Detect which cell encompasses the target text, then output its (X, Y) center coordinate. 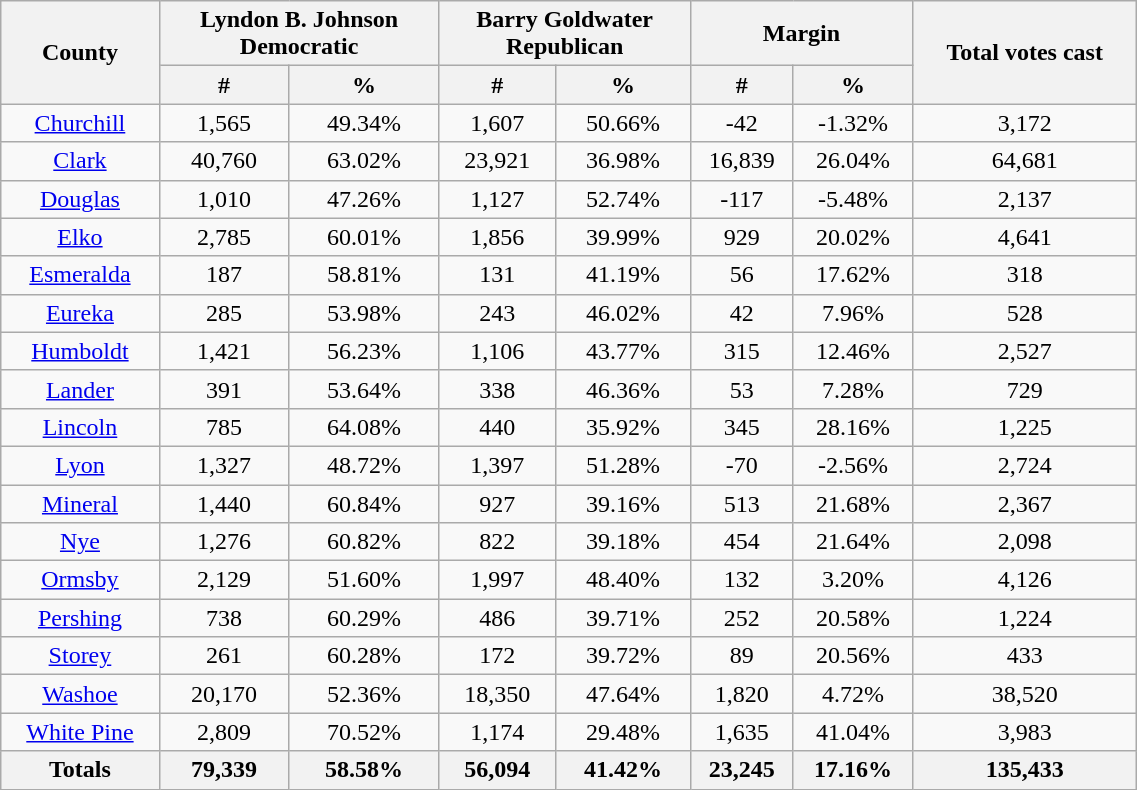
2,809 (224, 732)
18,350 (497, 694)
21.64% (852, 542)
-5.48% (852, 199)
64,681 (1025, 161)
21.68% (852, 503)
1,225 (1025, 427)
172 (497, 656)
7.96% (852, 313)
Lander (80, 389)
1,397 (497, 465)
Pershing (80, 618)
79,339 (224, 770)
1,224 (1025, 618)
729 (1025, 389)
1,010 (224, 199)
60.82% (364, 542)
60.84% (364, 503)
Esmeralda (80, 275)
Humboldt (80, 351)
1,997 (497, 580)
Eureka (80, 313)
2,129 (224, 580)
1,106 (497, 351)
2,098 (1025, 542)
23,245 (742, 770)
131 (497, 275)
89 (742, 656)
52.74% (624, 199)
50.66% (624, 123)
252 (742, 618)
17.62% (852, 275)
243 (497, 313)
39.16% (624, 503)
Lyon (80, 465)
1,820 (742, 694)
Clark (80, 161)
39.99% (624, 237)
1,276 (224, 542)
12.46% (852, 351)
Ormsby (80, 580)
53 (742, 389)
433 (1025, 656)
2,367 (1025, 503)
Washoe (80, 694)
3,983 (1025, 732)
20.58% (852, 618)
60.01% (364, 237)
49.34% (364, 123)
929 (742, 237)
391 (224, 389)
528 (1025, 313)
28.16% (852, 427)
-117 (742, 199)
41.19% (624, 275)
132 (742, 580)
345 (742, 427)
56.23% (364, 351)
-1.32% (852, 123)
513 (742, 503)
Margin (801, 34)
35.92% (624, 427)
60.28% (364, 656)
48.72% (364, 465)
16,839 (742, 161)
43.77% (624, 351)
23,921 (497, 161)
70.52% (364, 732)
-70 (742, 465)
17.16% (852, 770)
338 (497, 389)
927 (497, 503)
47.26% (364, 199)
Nye (80, 542)
20.02% (852, 237)
51.28% (624, 465)
2,527 (1025, 351)
1,327 (224, 465)
1,421 (224, 351)
1,174 (497, 732)
42 (742, 313)
51.60% (364, 580)
2,785 (224, 237)
48.40% (624, 580)
Churchill (80, 123)
318 (1025, 275)
1,565 (224, 123)
38,520 (1025, 694)
52.36% (364, 694)
64.08% (364, 427)
56,094 (497, 770)
187 (224, 275)
4,641 (1025, 237)
1,607 (497, 123)
39.71% (624, 618)
2,137 (1025, 199)
39.72% (624, 656)
-2.56% (852, 465)
135,433 (1025, 770)
Lyndon B. JohnsonDemocratic (299, 34)
29.48% (624, 732)
56 (742, 275)
738 (224, 618)
-42 (742, 123)
20.56% (852, 656)
20,170 (224, 694)
46.36% (624, 389)
Douglas (80, 199)
60.29% (364, 618)
7.28% (852, 389)
822 (497, 542)
Mineral (80, 503)
36.98% (624, 161)
41.04% (852, 732)
4.72% (852, 694)
3,172 (1025, 123)
Lincoln (80, 427)
3.20% (852, 580)
63.02% (364, 161)
County (80, 52)
47.64% (624, 694)
41.42% (624, 770)
454 (742, 542)
285 (224, 313)
Barry GoldwaterRepublican (564, 34)
486 (497, 618)
Totals (80, 770)
53.98% (364, 313)
58.58% (364, 770)
315 (742, 351)
Storey (80, 656)
440 (497, 427)
2,724 (1025, 465)
46.02% (624, 313)
4,126 (1025, 580)
40,760 (224, 161)
58.81% (364, 275)
Total votes cast (1025, 52)
39.18% (624, 542)
26.04% (852, 161)
1,856 (497, 237)
Elko (80, 237)
1,635 (742, 732)
1,440 (224, 503)
White Pine (80, 732)
53.64% (364, 389)
785 (224, 427)
1,127 (497, 199)
261 (224, 656)
